Output the (X, Y) coordinate of the center of the cell containing the given text.  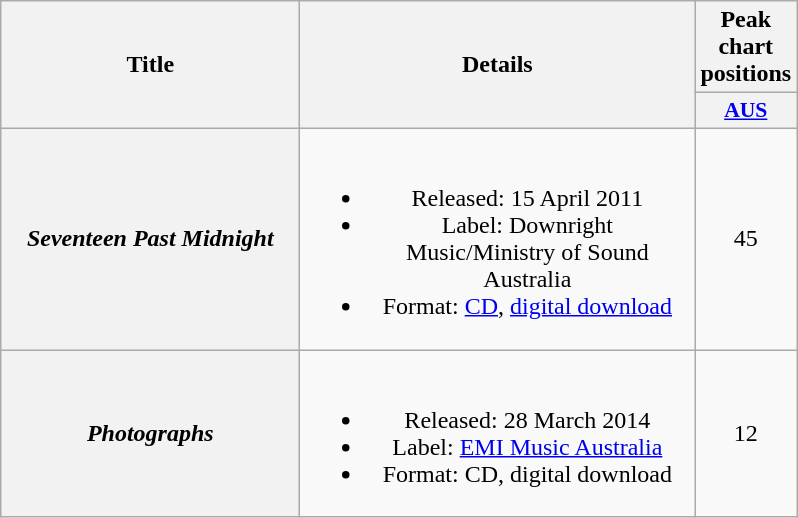
Photographs (150, 434)
Title (150, 65)
Peak chart positions (746, 47)
Released: 15 April 2011Label: Downright Music/Ministry of Sound AustraliaFormat: CD, digital download (498, 238)
AUS (746, 111)
Seventeen Past Midnight (150, 238)
45 (746, 238)
12 (746, 434)
Details (498, 65)
Released: 28 March 2014Label: EMI Music AustraliaFormat: CD, digital download (498, 434)
